Find where the given text appears and provide that cell's center as [x, y] coordinate. 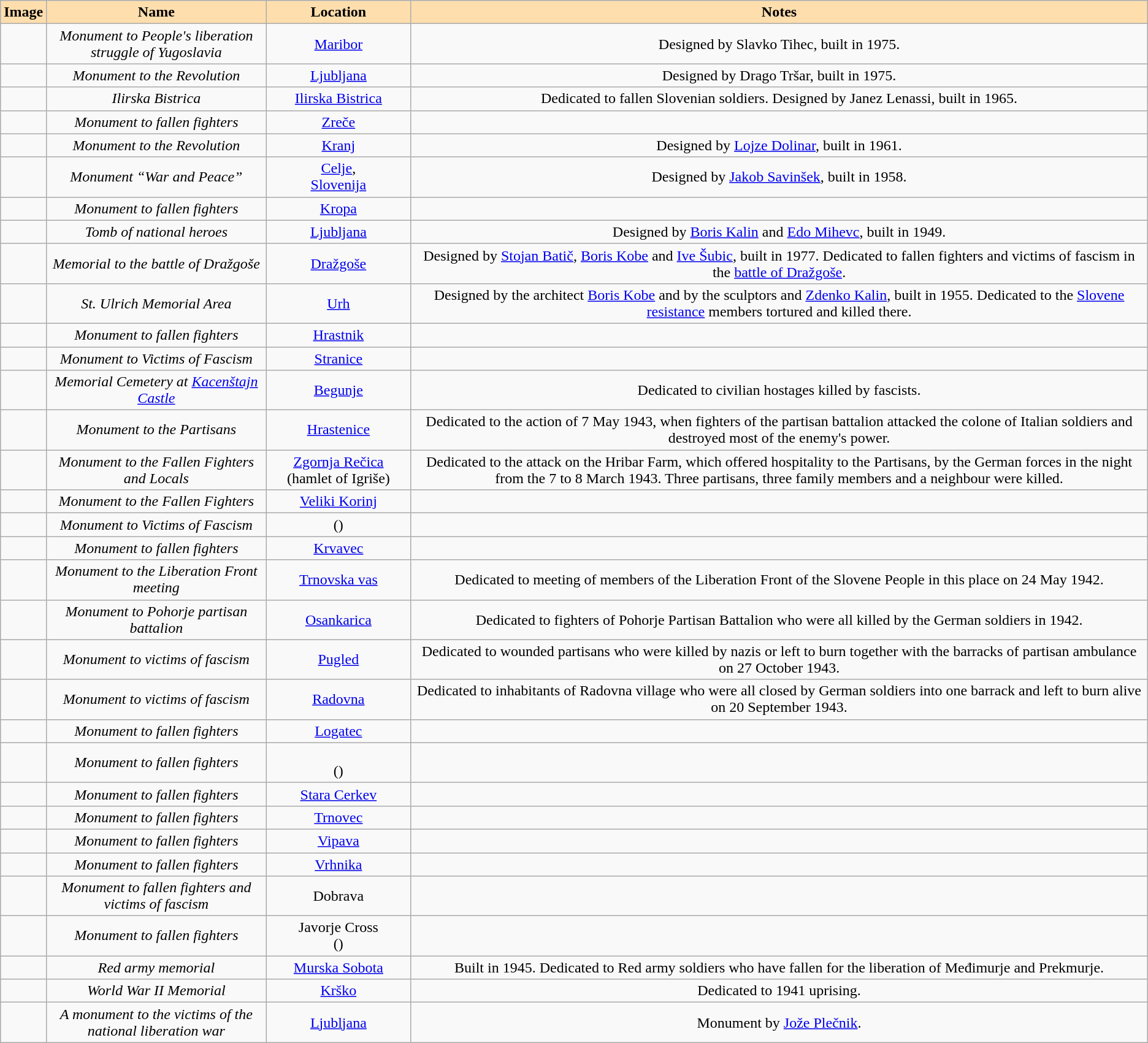
Dedicated to meeting of members of the Liberation Front of the Slovene People in this place on 24 May 1942. [779, 580]
Dedicated to fighters of Pohorje Partisan Battalion who were all killed by the German soldiers in 1942. [779, 619]
Javorje Cross() [339, 936]
Monument to Pohorje partisan battalion [156, 619]
Monument to the Fallen Fighters [156, 502]
Krvavec [339, 548]
Urh [339, 303]
Name [156, 12]
Dobrava [339, 896]
Designed by Boris Kalin and Edo Mihevc, built in 1949. [779, 232]
Monument to People's liberation struggle of Yugoslavia [156, 44]
Notes [779, 12]
Stranice [339, 359]
Red army memorial [156, 968]
Memorial Cemetery at Kacenštajn Castle [156, 390]
Trnovec [339, 817]
Vipava [339, 841]
Dedicated to 1941 uprising. [779, 991]
Designed by Jakob Savinšek, built in 1958. [779, 177]
Monument by Jože Plečnik. [779, 1023]
Trnovska vas [339, 580]
Zreče [339, 122]
St. Ulrich Memorial Area [156, 303]
Monument “War and Peace” [156, 177]
A monument to the victims of the national liberation war [156, 1023]
Built in 1945. Dedicated to Red army soldiers who have fallen for the liberation of Međimurje and Prekmurje. [779, 968]
Memorial to the battle of Dražgoše [156, 264]
Dražgoše [339, 264]
Hrastnik [339, 335]
Tomb of national heroes [156, 232]
Kropa [339, 208]
Begunje [339, 390]
Monument to the Fallen Fighters and Locals [156, 470]
Stara Cerkev [339, 794]
Krško [339, 991]
Osankarica [339, 619]
Hrastenice [339, 430]
Monument to the Partisans [156, 430]
Pugled [339, 660]
Designed by Drago Tršar, built in 1975. [779, 75]
Location [339, 12]
Dedicated to wounded partisans who were killed by nazis or left to burn together with the barracks of partisan ambulance on 27 October 1943. [779, 660]
Dedicated to fallen Slovenian soldiers. Designed by Janez Lenassi, built in 1965. [779, 99]
Zgornja Rečica (hamlet of Igriše) [339, 470]
World War II Memorial [156, 991]
Vrhnika [339, 864]
Dedicated to civilian hostages killed by fascists. [779, 390]
Kranj [339, 145]
Murska Sobota [339, 968]
Dedicated to inhabitants of Radovna village who were all closed by German soldiers into one barrack and left to burn alive on 20 September 1943. [779, 699]
Designed by Stojan Batič, Boris Kobe and Ive Šubic, built in 1977. Dedicated to fallen fighters and victims of fascism in the battle of Dražgoše. [779, 264]
Image [23, 12]
Celje, Slovenija [339, 177]
Radovna [339, 699]
Designed by Slavko Tihec, built in 1975. [779, 44]
Logatec [339, 731]
Monument to the Liberation Front meeting [156, 580]
Monument to fallen fighters and victims of fascism [156, 896]
Designed by Lojze Dolinar, built in 1961. [779, 145]
Veliki Korinj [339, 502]
Maribor [339, 44]
